Output the (x, y) coordinate of the center of the cell containing the given text.  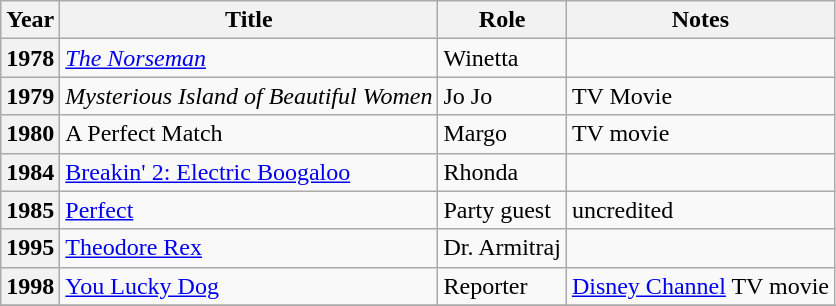
Mysterious Island of Beautiful Women (249, 96)
Breakin' 2: Electric Boogaloo (249, 172)
1985 (30, 210)
Winetta (502, 58)
TV movie (700, 134)
You Lucky Dog (249, 286)
TV Movie (700, 96)
1979 (30, 96)
1984 (30, 172)
Disney Channel TV movie (700, 286)
Reporter (502, 286)
Notes (700, 20)
1995 (30, 248)
Margo (502, 134)
Title (249, 20)
Perfect (249, 210)
A Perfect Match (249, 134)
1980 (30, 134)
Role (502, 20)
Dr. Armitraj (502, 248)
The Norseman (249, 58)
Party guest (502, 210)
Rhonda (502, 172)
uncredited (700, 210)
Theodore Rex (249, 248)
Year (30, 20)
1998 (30, 286)
Jo Jo (502, 96)
1978 (30, 58)
